Extract the (x, y) coordinate from the center of the cell holding the provided text.  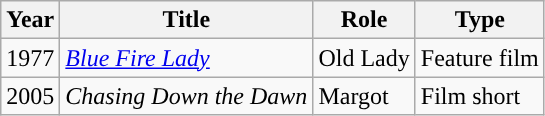
Chasing Down the Dawn (186, 96)
Role (364, 20)
1977 (30, 58)
Film short (480, 96)
Old Lady (364, 58)
Blue Fire Lady (186, 58)
Title (186, 20)
2005 (30, 96)
Margot (364, 96)
Type (480, 20)
Year (30, 20)
Feature film (480, 58)
